Identify which cell holds the provided text, then report its (x, y) central coordinate. 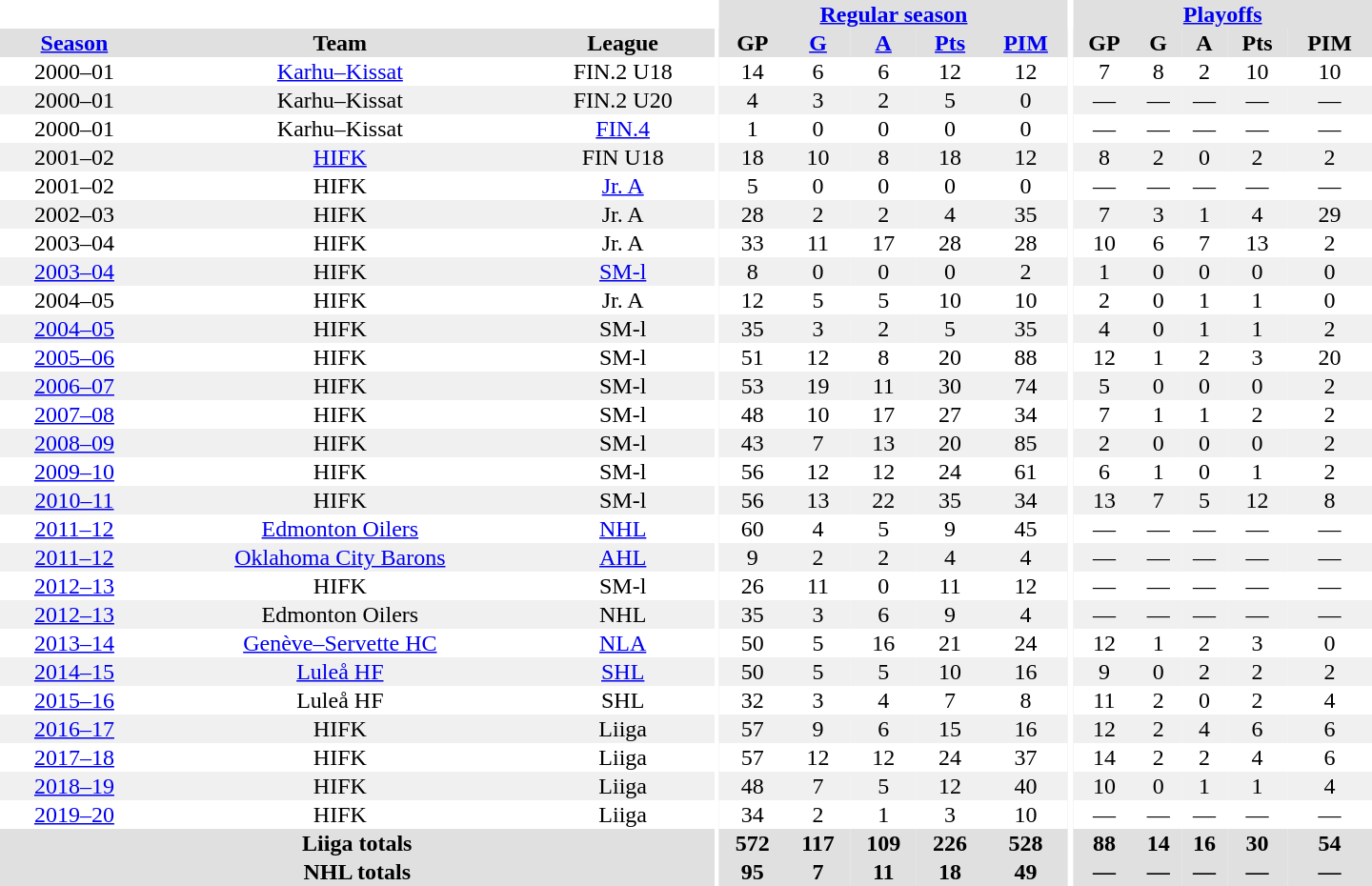
43 (753, 443)
Playoffs (1222, 14)
109 (883, 843)
60 (753, 529)
33 (753, 243)
85 (1025, 443)
54 (1330, 843)
29 (1330, 214)
45 (1025, 529)
2016–17 (74, 729)
51 (753, 357)
528 (1025, 843)
AHL (623, 557)
37 (1025, 757)
2018–19 (74, 786)
22 (883, 500)
Season (74, 43)
95 (753, 872)
Team (340, 43)
74 (1025, 386)
Liiga totals (357, 843)
32 (753, 700)
2010–11 (74, 500)
Oklahoma City Barons (340, 557)
FIN.2 U18 (623, 71)
572 (753, 843)
Regular season (894, 14)
2007–08 (74, 414)
2009–10 (74, 472)
FIN.2 U20 (623, 100)
FIN U18 (623, 157)
40 (1025, 786)
21 (950, 643)
2005–06 (74, 357)
2013–14 (74, 643)
2014–15 (74, 672)
53 (753, 386)
2019–20 (74, 815)
15 (950, 729)
2015–16 (74, 700)
2017–18 (74, 757)
117 (818, 843)
2002–03 (74, 214)
2008–09 (74, 443)
61 (1025, 472)
NLA (623, 643)
27 (950, 414)
FIN.4 (623, 129)
Genève–Servette HC (340, 643)
26 (753, 586)
19 (818, 386)
49 (1025, 872)
2006–07 (74, 386)
226 (950, 843)
NHL totals (357, 872)
League (623, 43)
